Provide the (x, y) coordinate of the cell's center where the given text is located.  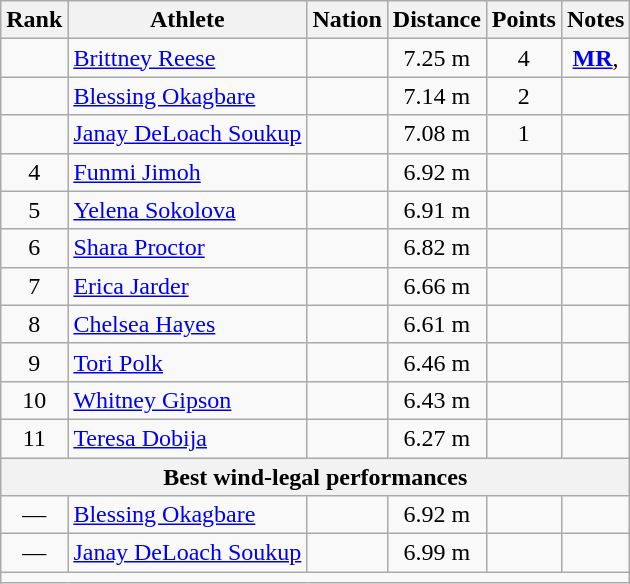
Erica Jarder (188, 286)
11 (34, 438)
Points (524, 20)
Nation (347, 20)
Brittney Reese (188, 58)
Athlete (188, 20)
Chelsea Hayes (188, 324)
6.27 m (436, 438)
Yelena Sokolova (188, 210)
Shara Proctor (188, 248)
10 (34, 400)
6.46 m (436, 362)
6.66 m (436, 286)
6.82 m (436, 248)
6.99 m (436, 553)
Distance (436, 20)
MR, (595, 58)
Whitney Gipson (188, 400)
Teresa Dobija (188, 438)
7.08 m (436, 134)
2 (524, 96)
7.25 m (436, 58)
6.61 m (436, 324)
6 (34, 248)
1 (524, 134)
7 (34, 286)
Funmi Jimoh (188, 172)
Rank (34, 20)
7.14 m (436, 96)
Notes (595, 20)
Tori Polk (188, 362)
5 (34, 210)
8 (34, 324)
6.91 m (436, 210)
6.43 m (436, 400)
9 (34, 362)
Best wind-legal performances (316, 477)
